Identify which cell holds the provided text, then report its (x, y) central coordinate. 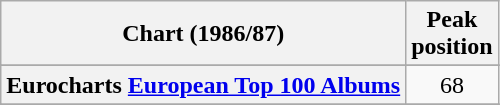
Chart (1986/87) (204, 34)
68 (452, 85)
Peakposition (452, 34)
Eurocharts European Top 100 Albums (204, 85)
